Find where the given text appears and provide that cell's center as [X, Y] coordinate. 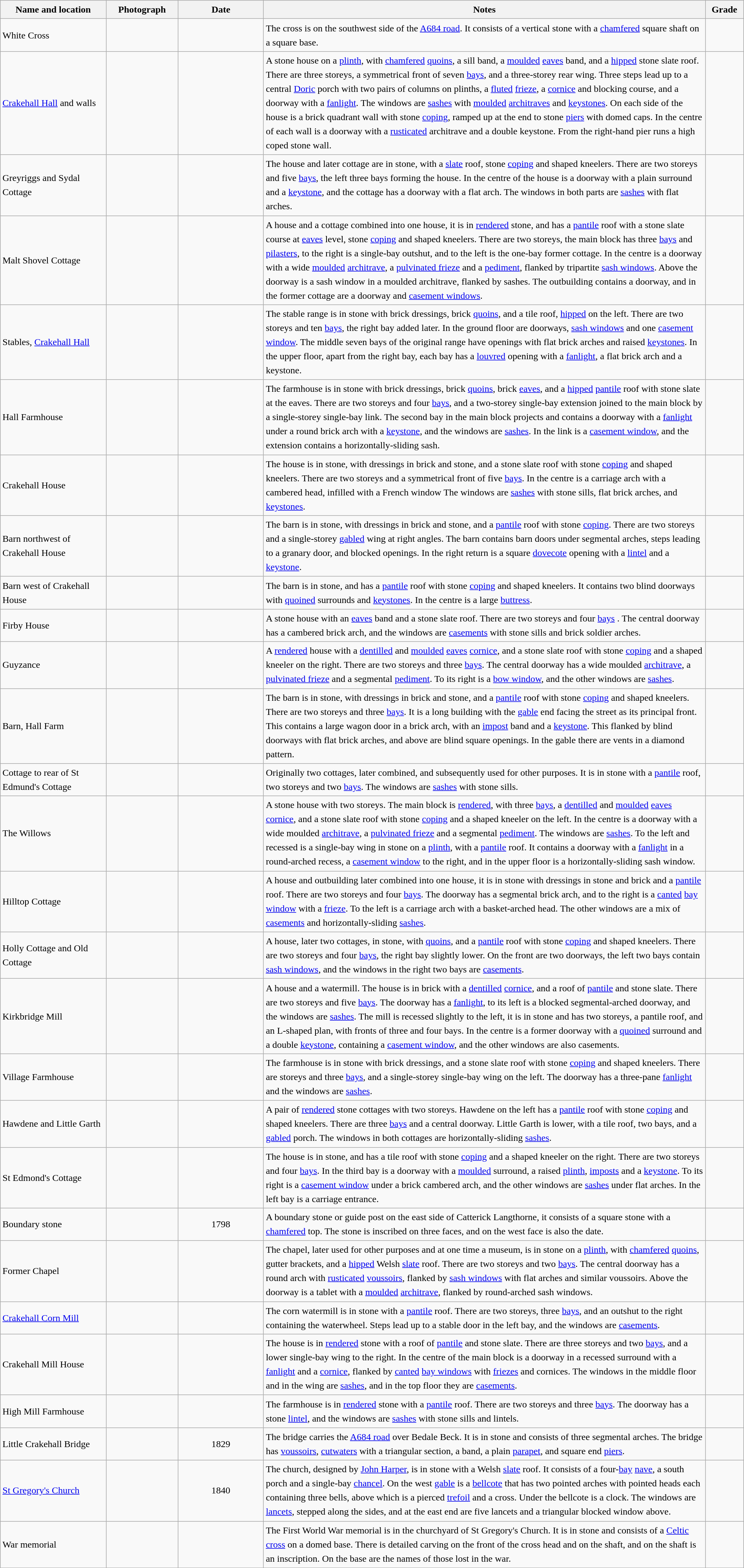
Little Crakehall Bridge [53, 1444]
Malt Shovel Cottage [53, 260]
Hall Farmhouse [53, 417]
Stables, Crakehall Hall [53, 342]
1798 [221, 1224]
1840 [221, 1490]
Holly Cottage and Old Cottage [53, 956]
Greyriggs and Sydal Cottage [53, 185]
Barn west of Crakehall House [53, 593]
Barn, Hall Farm [53, 726]
Date [221, 9]
1829 [221, 1444]
Notes [484, 9]
The cross is on the southwest side of the A684 road. It consists of a vertical stone with a chamfered square shaft on a square base. [484, 35]
Boundary stone [53, 1224]
Kirkbridge Mill [53, 1016]
Crakehall House [53, 485]
Hawdene and Little Garth [53, 1124]
Barn northwest of Crakehall House [53, 546]
War memorial [53, 1544]
Cottage to rear of St Edmund's Cottage [53, 780]
St Gregory's Church [53, 1490]
Crakehall Hall and walls [53, 103]
The Willows [53, 834]
Name and location [53, 9]
Photograph [142, 9]
White Cross [53, 35]
Hilltop Cottage [53, 901]
Grade [724, 9]
Crakehall Corn Mill [53, 1318]
High Mill Farmhouse [53, 1411]
Guyzance [53, 665]
Village Farmhouse [53, 1077]
Former Chapel [53, 1271]
Crakehall Mill House [53, 1365]
St Edmond's Cottage [53, 1178]
Firby House [53, 625]
